Detect which cell encompasses the target text, then output its [x, y] center coordinate. 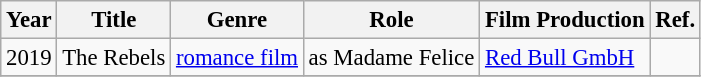
romance film [238, 58]
Ref. [675, 20]
Title [114, 20]
Red Bull GmbH [565, 58]
The Rebels [114, 58]
Genre [238, 20]
Film Production [565, 20]
2019 [29, 58]
as Madame Felice [391, 58]
Role [391, 20]
Year [29, 20]
